Return the [X, Y] coordinate for the center point of the cell that contains the specified text.  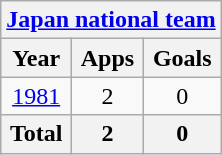
Total [36, 134]
Goals [182, 58]
Apps [108, 58]
1981 [36, 96]
Year [36, 58]
Japan national team [111, 20]
